Detect which cell encompasses the target text, then output its [x, y] center coordinate. 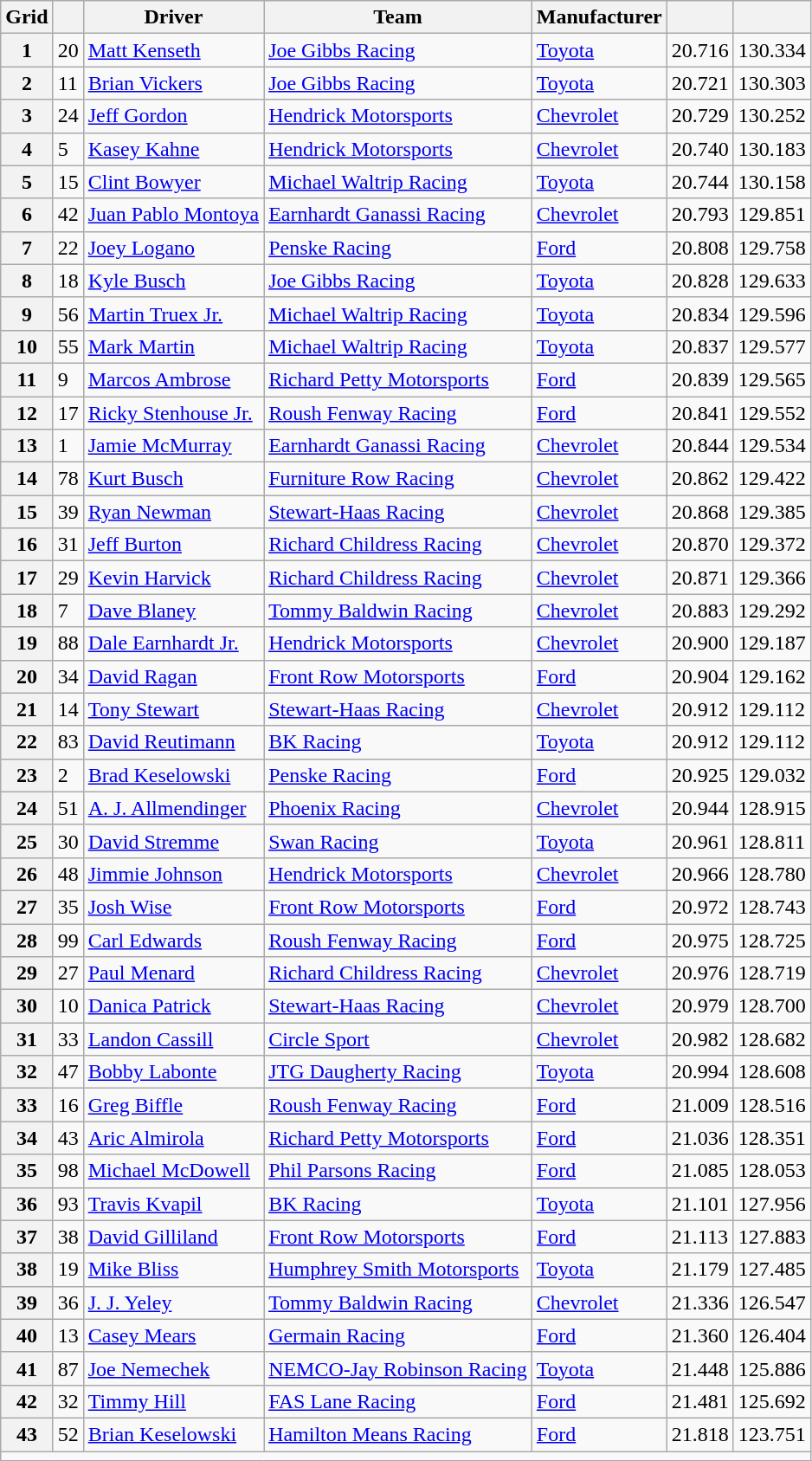
Ryan Newman [173, 512]
20.834 [699, 314]
20.793 [699, 215]
Dave Blaney [173, 611]
20.716 [699, 50]
Clint Bowyer [173, 182]
21.085 [699, 1171]
129.032 [772, 775]
128.682 [772, 1039]
20.729 [699, 116]
20.972 [699, 907]
Marcos Ambrose [173, 379]
20.808 [699, 248]
Mike Bliss [173, 1270]
125.886 [772, 1368]
128.516 [772, 1105]
20.966 [699, 874]
20.982 [699, 1039]
25 [27, 841]
87 [68, 1368]
129.372 [772, 545]
20.868 [699, 512]
20.994 [699, 1072]
129.851 [772, 215]
David Reutimann [173, 742]
Humphrey Smith Motorsports [398, 1270]
Juan Pablo Montoya [173, 215]
20.870 [699, 545]
20.871 [699, 578]
129.565 [772, 379]
Tony Stewart [173, 709]
Timmy Hill [173, 1401]
Swan Racing [398, 841]
55 [68, 346]
6 [27, 215]
93 [68, 1204]
41 [27, 1368]
99 [68, 940]
128.743 [772, 907]
Josh Wise [173, 907]
20.944 [699, 808]
20.721 [699, 83]
Phil Parsons Racing [398, 1171]
129.162 [772, 676]
Aric Almirola [173, 1138]
Martin Truex Jr. [173, 314]
David Gilliland [173, 1237]
Matt Kenseth [173, 50]
20.979 [699, 1006]
David Stremme [173, 841]
98 [68, 1171]
Joey Logano [173, 248]
21.101 [699, 1204]
20.975 [699, 940]
Greg Biffle [173, 1105]
126.547 [772, 1303]
129.366 [772, 578]
21.448 [699, 1368]
129.292 [772, 611]
130.183 [772, 149]
Jeff Gordon [173, 116]
Paul Menard [173, 973]
130.252 [772, 116]
21.009 [699, 1105]
Driver [173, 17]
Casey Mears [173, 1335]
Brian Keselowski [173, 1434]
Jimmie Johnson [173, 874]
20.744 [699, 182]
37 [27, 1237]
128.700 [772, 1006]
127.485 [772, 1270]
NEMCO-Jay Robinson Racing [398, 1368]
Jeff Burton [173, 545]
Hamilton Means Racing [398, 1434]
47 [68, 1072]
Ricky Stenhouse Jr. [173, 413]
Germain Racing [398, 1335]
56 [68, 314]
20.904 [699, 676]
128.608 [772, 1072]
128.725 [772, 940]
130.334 [772, 50]
Danica Patrick [173, 1006]
Kyle Busch [173, 281]
20.844 [699, 446]
Circle Sport [398, 1039]
88 [68, 643]
Dale Earnhardt Jr. [173, 643]
21.179 [699, 1270]
130.303 [772, 83]
Furniture Row Racing [398, 479]
Brian Vickers [173, 83]
20.900 [699, 643]
129.534 [772, 446]
Grid [27, 17]
20.740 [699, 149]
129.552 [772, 413]
21.818 [699, 1434]
20.837 [699, 346]
125.692 [772, 1401]
21.336 [699, 1303]
8 [27, 281]
128.053 [772, 1171]
128.811 [772, 841]
20.925 [699, 775]
130.158 [772, 182]
3 [27, 116]
48 [68, 874]
20.961 [699, 841]
128.719 [772, 973]
129.187 [772, 643]
26 [27, 874]
83 [68, 742]
Phoenix Racing [398, 808]
127.956 [772, 1204]
Jamie McMurray [173, 446]
David Ragan [173, 676]
20.883 [699, 611]
129.596 [772, 314]
129.633 [772, 281]
JTG Daugherty Racing [398, 1072]
129.758 [772, 248]
20.862 [699, 479]
28 [27, 940]
21.360 [699, 1335]
21 [27, 709]
78 [68, 479]
23 [27, 775]
FAS Lane Racing [398, 1401]
128.351 [772, 1138]
126.404 [772, 1335]
40 [27, 1335]
20.841 [699, 413]
20.828 [699, 281]
12 [27, 413]
127.883 [772, 1237]
Joe Nemechek [173, 1368]
A. J. Allmendinger [173, 808]
Travis Kvapil [173, 1204]
123.751 [772, 1434]
129.577 [772, 346]
Landon Cassill [173, 1039]
Team [398, 17]
Brad Keselowski [173, 775]
128.780 [772, 874]
21.036 [699, 1138]
20.839 [699, 379]
Kevin Harvick [173, 578]
21.481 [699, 1401]
Kurt Busch [173, 479]
Manufacturer [599, 17]
J. J. Yeley [173, 1303]
Bobby Labonte [173, 1072]
Michael McDowell [173, 1171]
Kasey Kahne [173, 149]
51 [68, 808]
Mark Martin [173, 346]
20.976 [699, 973]
52 [68, 1434]
129.422 [772, 479]
129.385 [772, 512]
128.915 [772, 808]
21.113 [699, 1237]
4 [27, 149]
Carl Edwards [173, 940]
